Provide the [X, Y] coordinate of the cell's center where the given text is located.  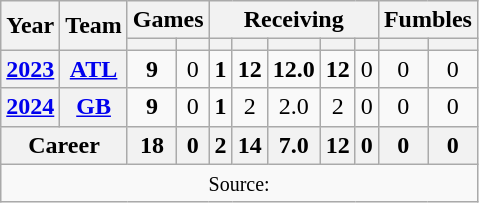
Career [64, 145]
7.0 [294, 145]
ATL [94, 69]
GB [94, 107]
2023 [30, 69]
2.0 [294, 107]
Source: [240, 183]
2024 [30, 107]
Games [168, 20]
Receiving [294, 20]
18 [152, 145]
Year [30, 26]
Fumbles [428, 20]
12.0 [294, 69]
14 [250, 145]
Team [94, 26]
